Locate the cell with the specified text and output its [x, y] center coordinate. 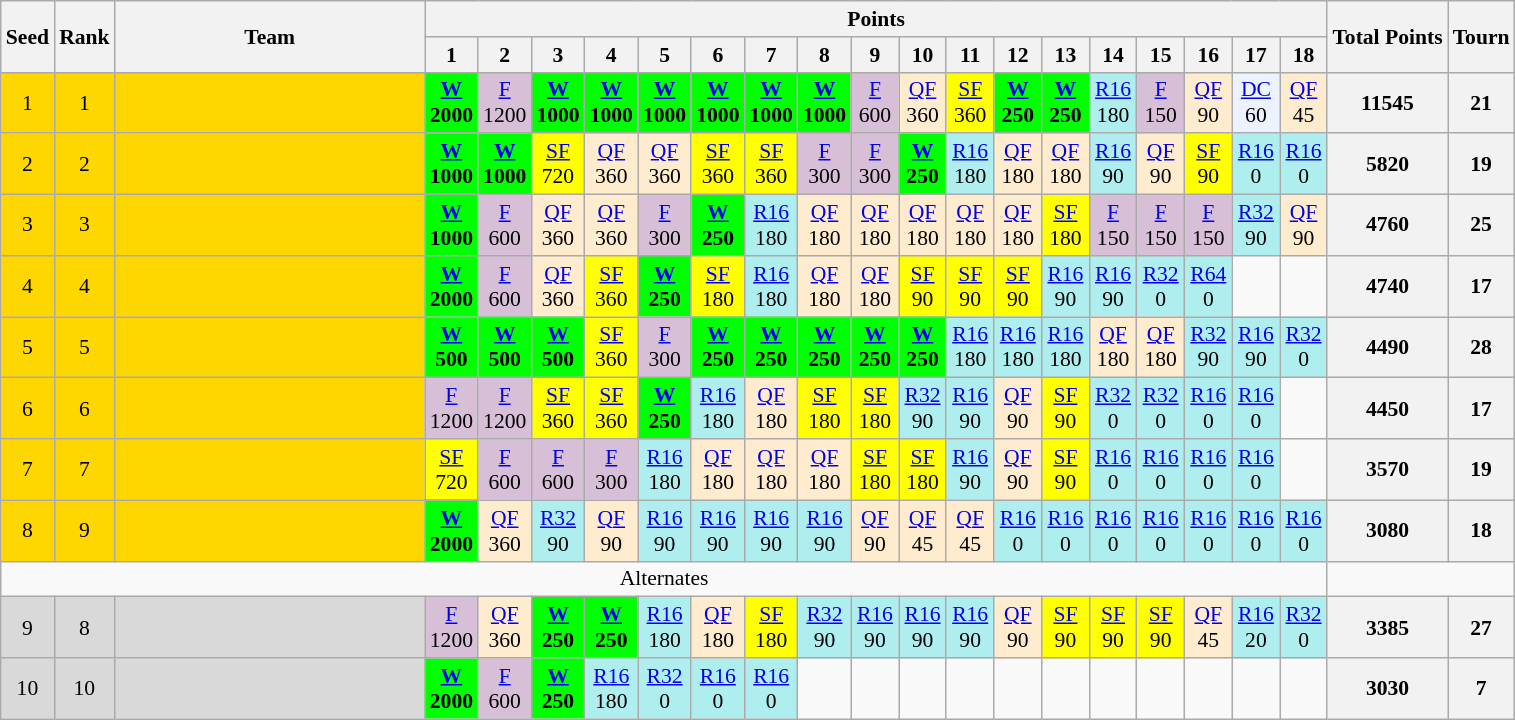
13 [1066, 55]
4740 [1387, 286]
R1620 [1256, 628]
11 [970, 55]
4450 [1387, 408]
27 [1482, 628]
4490 [1387, 348]
28 [1482, 348]
3570 [1387, 470]
Seed [28, 36]
Alternates [664, 579]
15 [1161, 55]
Total Points [1387, 36]
Points [876, 19]
3030 [1387, 688]
3080 [1387, 530]
21 [1482, 102]
14 [1113, 55]
12 [1018, 55]
3385 [1387, 628]
DC60 [1256, 102]
5820 [1387, 164]
16 [1208, 55]
25 [1482, 226]
Team [270, 36]
R640 [1208, 286]
Rank [84, 36]
4760 [1387, 226]
Tourn [1482, 36]
11545 [1387, 102]
